Search for the cell housing the specified text and yield its [x, y] center coordinate. 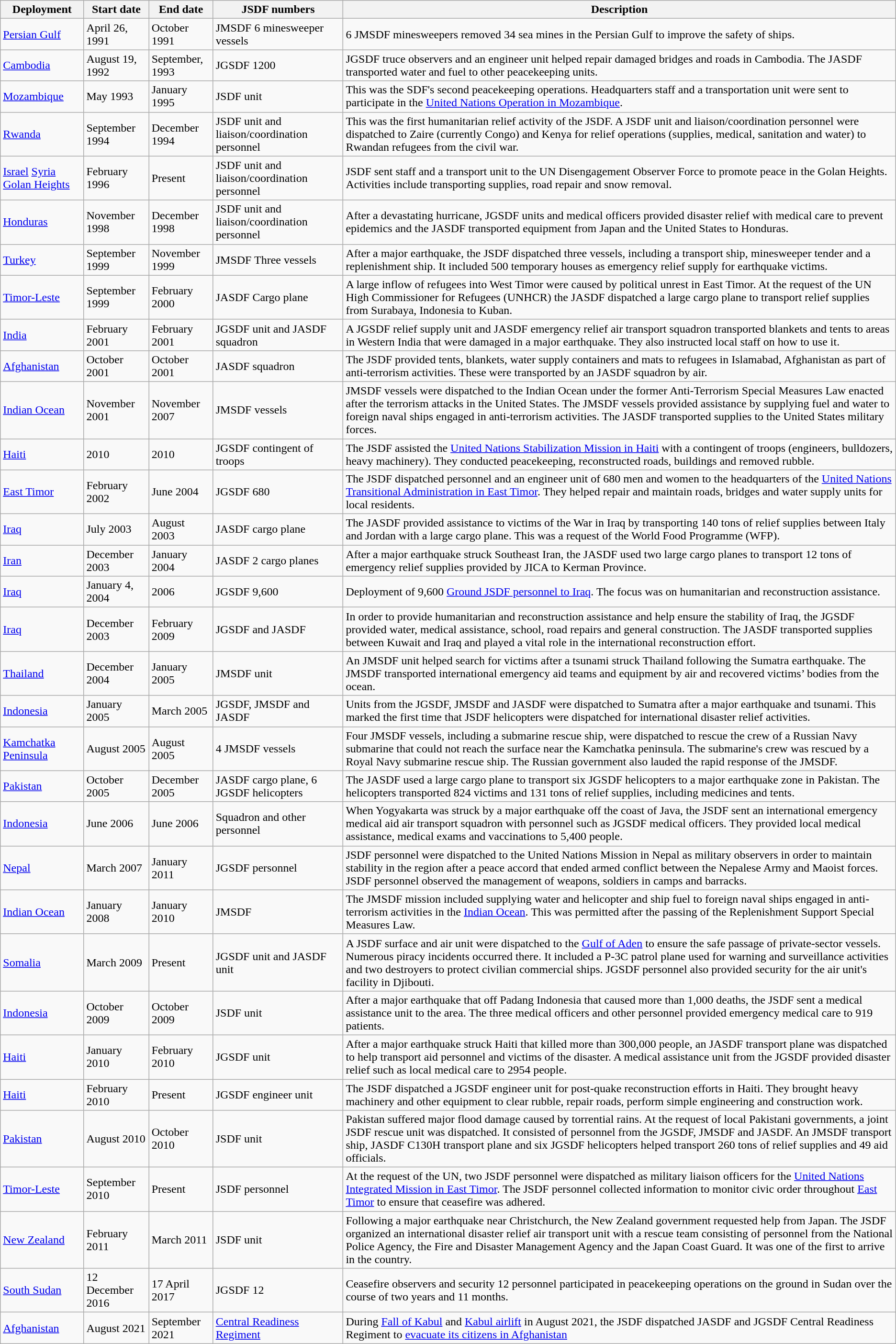
JMSDF [278, 912]
JGSDF and JASDF [278, 629]
JASDF 2 cargo planes [278, 561]
New Zealand [42, 1240]
June 2004 [181, 492]
Persian Gulf [42, 34]
April 26, 1991 [116, 34]
JMSDF 6 minesweeper vessels [278, 34]
Deployment [42, 10]
May 1993 [116, 97]
December 1998 [181, 222]
JGSDF unit and JASDF squadron [278, 335]
JGSDF contingent of troops [278, 454]
India [42, 335]
JGSDF unit [278, 1057]
JGSDF engineer unit [278, 1094]
February 1996 [116, 178]
December 1994 [181, 134]
September 1994 [116, 134]
JSDF personnel [278, 1189]
September 2021 [181, 1328]
JASDF Cargo plane [278, 297]
March 2007 [116, 868]
February 2009 [181, 629]
Nepal [42, 868]
East Timor [42, 492]
JASDF cargo plane [278, 529]
South Sudan [42, 1290]
October 2005 [116, 786]
December 2005 [181, 786]
November 1998 [116, 222]
JGSDF personnel [278, 868]
JGSDF 680 [278, 492]
Start date [116, 10]
October 2010 [181, 1139]
Kamchatka Peninsula [42, 749]
February 2002 [116, 492]
JGSDF 9,600 [278, 592]
March 2005 [181, 711]
Iran [42, 561]
Somalia [42, 962]
March 2011 [181, 1240]
JSDF numbers [278, 10]
2006 [181, 592]
January 4, 2004 [116, 592]
JMSDF Three vessels [278, 259]
Turkey [42, 259]
August 2003 [181, 529]
Squadron and other personnel [278, 824]
Mozambique [42, 97]
December 2004 [116, 673]
JMSDF vessels [278, 410]
Cambodia [42, 65]
September, 1993 [181, 65]
November 2001 [116, 410]
JMSDF unit [278, 673]
Description [619, 10]
January 2008 [116, 912]
September 2010 [116, 1189]
January 1995 [181, 97]
January 2004 [181, 561]
November 1999 [181, 259]
JGSDF, JMSDF and JASDF [278, 711]
12 December 2016 [116, 1290]
February 2000 [181, 297]
JASDF cargo plane, 6 JGSDF helicopters [278, 786]
Central Readiness Regiment [278, 1328]
March 2009 [116, 962]
17 April 2017 [181, 1290]
Honduras [42, 222]
4 JMSDF vessels [278, 749]
6 JMSDF minesweepers removed 34 sea mines in the Persian Gulf to improve the safety of ships. [619, 34]
JASDF squadron [278, 366]
January 2011 [181, 868]
JGSDF 12 [278, 1290]
August 2021 [116, 1328]
JGSDF unit and JASDF unit [278, 962]
November 2007 [181, 410]
Thailand [42, 673]
August 19, 1992 [116, 65]
July 2003 [116, 529]
Israel Syria Golan Heights [42, 178]
JGSDF 1200 [278, 65]
Rwanda [42, 134]
October 1991 [181, 34]
Deployment of 9,600 Ground JSDF personnel to Iraq. The focus was on humanitarian and reconstruction assistance. [619, 592]
End date [181, 10]
August 2010 [116, 1139]
February 2011 [116, 1240]
